Capture the cell that displays the provided text and extract its (x, y) central coordinate. 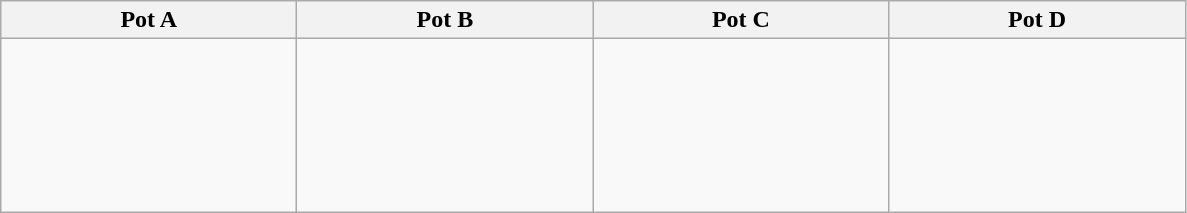
Pot C (741, 20)
Pot D (1037, 20)
Pot B (445, 20)
Pot A (149, 20)
